Find where the given text appears and provide that cell's center as (x, y) coordinate. 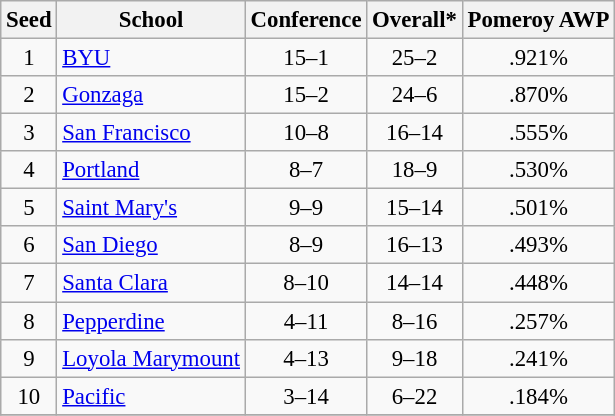
1 (29, 58)
Loyola Marymount (151, 358)
Conference (306, 20)
Portland (151, 170)
4–11 (306, 321)
8–10 (306, 283)
15–2 (306, 95)
.257% (538, 321)
16–13 (414, 245)
.870% (538, 95)
San Francisco (151, 133)
8 (29, 321)
.921% (538, 58)
8–9 (306, 245)
9–18 (414, 358)
Pepperdine (151, 321)
4–13 (306, 358)
18–9 (414, 170)
9 (29, 358)
.555% (538, 133)
Seed (29, 20)
15–14 (414, 208)
.530% (538, 170)
San Diego (151, 245)
15–1 (306, 58)
24–6 (414, 95)
2 (29, 95)
.448% (538, 283)
BYU (151, 58)
Pacific (151, 396)
Santa Clara (151, 283)
Saint Mary's (151, 208)
.184% (538, 396)
3–14 (306, 396)
Pomeroy AWP (538, 20)
5 (29, 208)
7 (29, 283)
Gonzaga (151, 95)
9–9 (306, 208)
10–8 (306, 133)
.501% (538, 208)
14–14 (414, 283)
8–16 (414, 321)
Overall* (414, 20)
10 (29, 396)
3 (29, 133)
6 (29, 245)
8–7 (306, 170)
.241% (538, 358)
16–14 (414, 133)
.493% (538, 245)
25–2 (414, 58)
School (151, 20)
4 (29, 170)
6–22 (414, 396)
